Pinpoint the cell where the given text exists, returning its (x, y) midpoint coordinate. 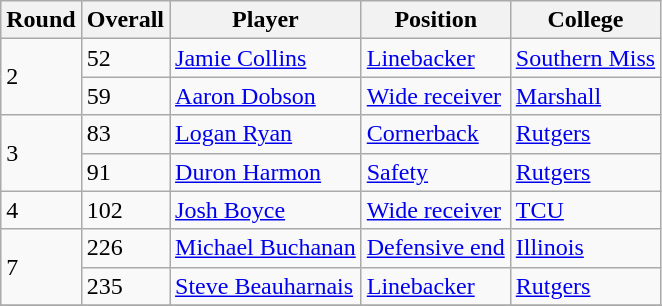
Logan Ryan (266, 134)
Jamie Collins (266, 58)
Defensive end (436, 248)
52 (125, 58)
Cornerback (436, 134)
83 (125, 134)
Safety (436, 172)
Duron Harmon (266, 172)
Michael Buchanan (266, 248)
91 (125, 172)
TCU (585, 210)
59 (125, 96)
2 (41, 77)
Overall (125, 20)
4 (41, 210)
Josh Boyce (266, 210)
7 (41, 267)
College (585, 20)
235 (125, 286)
Illinois (585, 248)
Steve Beauharnais (266, 286)
Aaron Dobson (266, 96)
102 (125, 210)
Marshall (585, 96)
226 (125, 248)
Player (266, 20)
Position (436, 20)
3 (41, 153)
Round (41, 20)
Southern Miss (585, 58)
